Identify which cell holds the provided text, then report its [X, Y] central coordinate. 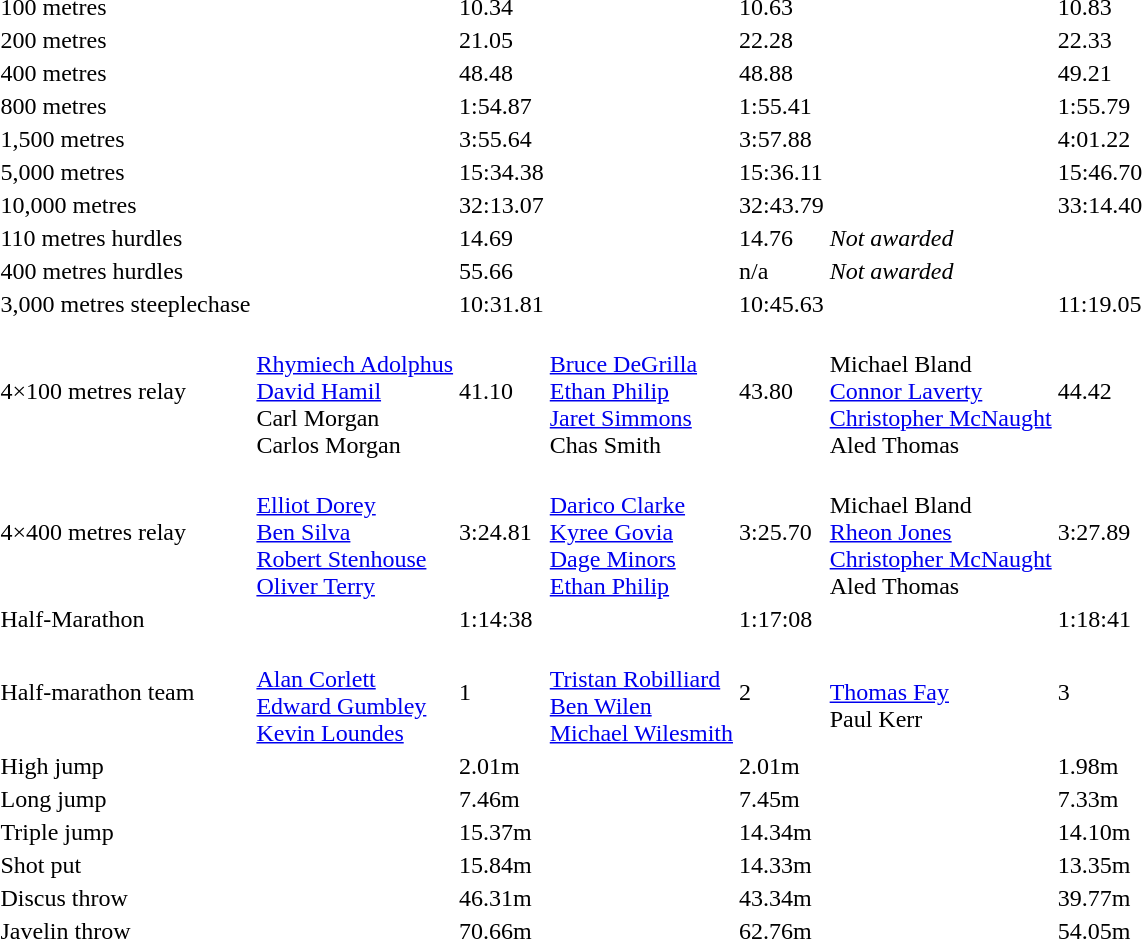
43.34m [781, 898]
55.66 [502, 271]
21.05 [502, 40]
43.80 [781, 391]
48.48 [502, 73]
14.69 [502, 238]
Michael BlandConnor LavertyChristopher McNaughtAled Thomas [940, 391]
32:43.79 [781, 205]
Alan CorlettEdward GumbleyKevin Loundes [355, 692]
1:17:08 [781, 619]
n/a [781, 271]
Bruce DeGrillaEthan PhilipJaret SimmonsChas Smith [641, 391]
7.46m [502, 799]
Elliot DoreyBen SilvaRobert StenhouseOliver Terry [355, 532]
Rhymiech AdolphusDavid HamilCarl MorganCarlos Morgan [355, 391]
10:45.63 [781, 304]
41.10 [502, 391]
48.88 [781, 73]
14.33m [781, 865]
1:54.87 [502, 106]
Tristan RobilliardBen WilenMichael Wilesmith [641, 692]
14.76 [781, 238]
3:25.70 [781, 532]
3:24.81 [502, 532]
1:14:38 [502, 619]
15.84m [502, 865]
15:34.38 [502, 172]
46.31m [502, 898]
Thomas FayPaul Kerr [940, 692]
14.34m [781, 832]
7.45m [781, 799]
3:55.64 [502, 139]
3:57.88 [781, 139]
10:31.81 [502, 304]
Michael BlandRheon JonesChristopher McNaughtAled Thomas [940, 532]
2 [781, 692]
22.28 [781, 40]
Darico ClarkeKyree GoviaDage MinorsEthan Philip [641, 532]
15.37m [502, 832]
1 [502, 692]
1:55.41 [781, 106]
15:36.11 [781, 172]
32:13.07 [502, 205]
